Capture the cell that displays the provided text and extract its (x, y) central coordinate. 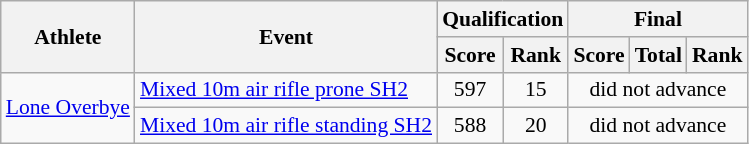
Mixed 10m air rifle prone SH2 (286, 90)
20 (536, 126)
Mixed 10m air rifle standing SH2 (286, 126)
Lone Overbye (68, 108)
Qualification (502, 19)
Final (658, 19)
Total (658, 55)
588 (470, 126)
597 (470, 90)
Event (286, 36)
Athlete (68, 36)
15 (536, 90)
